Identify which cell holds the provided text, then report its (X, Y) central coordinate. 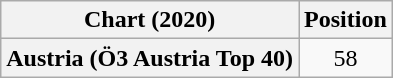
Position (346, 20)
Chart (2020) (150, 20)
58 (346, 58)
Austria (Ö3 Austria Top 40) (150, 58)
